Search for the cell housing the specified text and yield its [x, y] center coordinate. 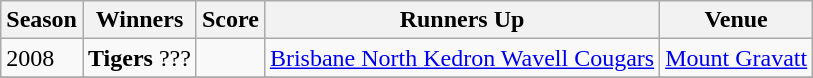
Mount Gravatt [736, 58]
Venue [736, 20]
Season [42, 20]
Runners Up [462, 20]
Brisbane North Kedron Wavell Cougars [462, 58]
Score [230, 20]
Tigers ??? [139, 58]
2008 [42, 58]
Winners [139, 20]
